Return the [X, Y] coordinate for the center point of the cell that contains the specified text.  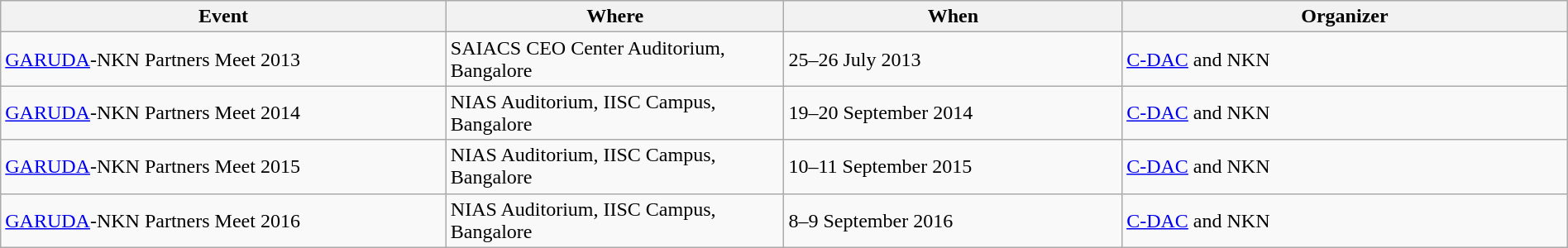
When [953, 17]
Event [223, 17]
10–11 September 2015 [953, 167]
GARUDA-NKN Partners Meet 2013 [223, 60]
Organizer [1345, 17]
Where [615, 17]
GARUDA-NKN Partners Meet 2016 [223, 220]
GARUDA-NKN Partners Meet 2015 [223, 167]
25–26 July 2013 [953, 60]
8–9 September 2016 [953, 220]
SAIACS CEO Center Auditorium, Bangalore [615, 60]
GARUDA-NKN Partners Meet 2014 [223, 112]
19–20 September 2014 [953, 112]
